Capture the cell that displays the provided text and extract its (X, Y) central coordinate. 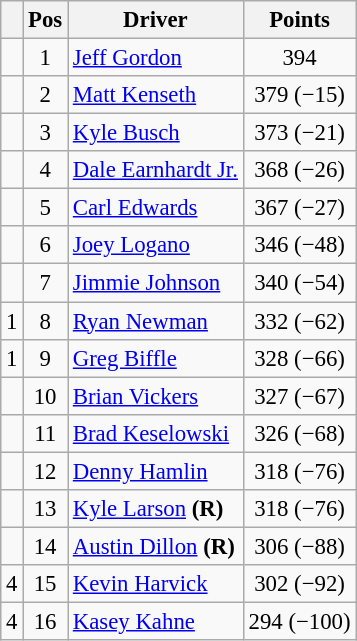
15 (46, 584)
14 (46, 546)
340 (−54) (300, 283)
8 (46, 321)
Kyle Larson (R) (156, 509)
294 (−100) (300, 621)
9 (46, 358)
Pos (46, 20)
Brian Vickers (156, 396)
7 (46, 283)
Kyle Busch (156, 133)
379 (−15) (300, 95)
Kevin Harvick (156, 584)
346 (−48) (300, 245)
Matt Kenseth (156, 95)
16 (46, 621)
Jimmie Johnson (156, 283)
13 (46, 509)
Ryan Newman (156, 321)
12 (46, 471)
Driver (156, 20)
5 (46, 208)
394 (300, 58)
302 (−92) (300, 584)
368 (−26) (300, 170)
11 (46, 433)
367 (−27) (300, 208)
306 (−88) (300, 546)
Brad Keselowski (156, 433)
Jeff Gordon (156, 58)
2 (46, 95)
Joey Logano (156, 245)
Austin Dillon (R) (156, 546)
332 (−62) (300, 321)
327 (−67) (300, 396)
Points (300, 20)
328 (−66) (300, 358)
Greg Biffle (156, 358)
3 (46, 133)
6 (46, 245)
373 (−21) (300, 133)
326 (−68) (300, 433)
Kasey Kahne (156, 621)
10 (46, 396)
Dale Earnhardt Jr. (156, 170)
Carl Edwards (156, 208)
Denny Hamlin (156, 471)
